Find where the given text appears and provide that cell's center as (x, y) coordinate. 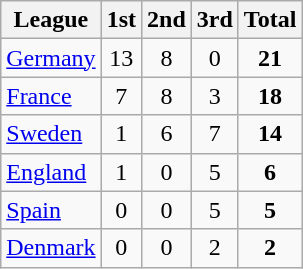
Sweden (51, 134)
Total (270, 20)
Germany (51, 58)
3rd (214, 20)
21 (270, 58)
3 (214, 96)
League (51, 20)
France (51, 96)
Spain (51, 210)
Denmark (51, 248)
1st (121, 20)
14 (270, 134)
2nd (167, 20)
13 (121, 58)
18 (270, 96)
England (51, 172)
